Output the [x, y] coordinate of the center of the cell containing the given text.  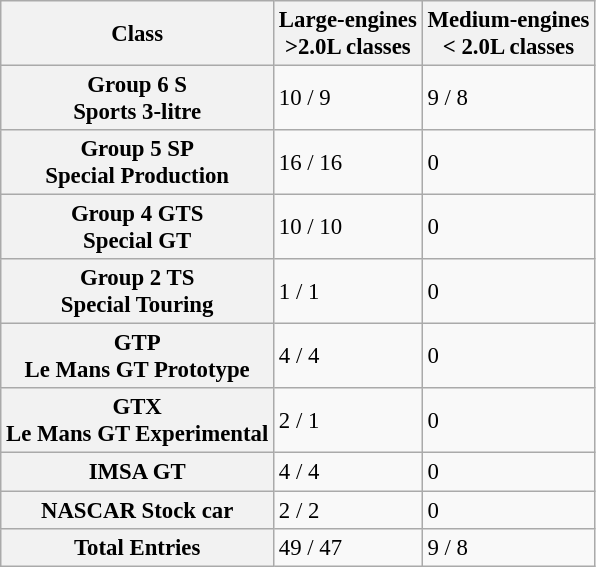
Group 6 S Sports 3-litre [138, 98]
Medium-engines < 2.0L classes [508, 34]
10 / 9 [348, 98]
NASCAR Stock car [138, 510]
GTP Le Mans GT Prototype [138, 356]
49 / 47 [348, 547]
Group 5 SP Special Production [138, 162]
1 / 1 [348, 292]
Group 4 GTS Special GT [138, 228]
10 / 10 [348, 228]
2 / 2 [348, 510]
2 / 1 [348, 420]
Group 2 TS Special Touring [138, 292]
Large-engines >2.0L classes [348, 34]
GTX Le Mans GT Experimental [138, 420]
Class [138, 34]
Total Entries [138, 547]
IMSA GT [138, 472]
16 / 16 [348, 162]
